For the text-containing cell, return its midpoint in (x, y) coordinate format. 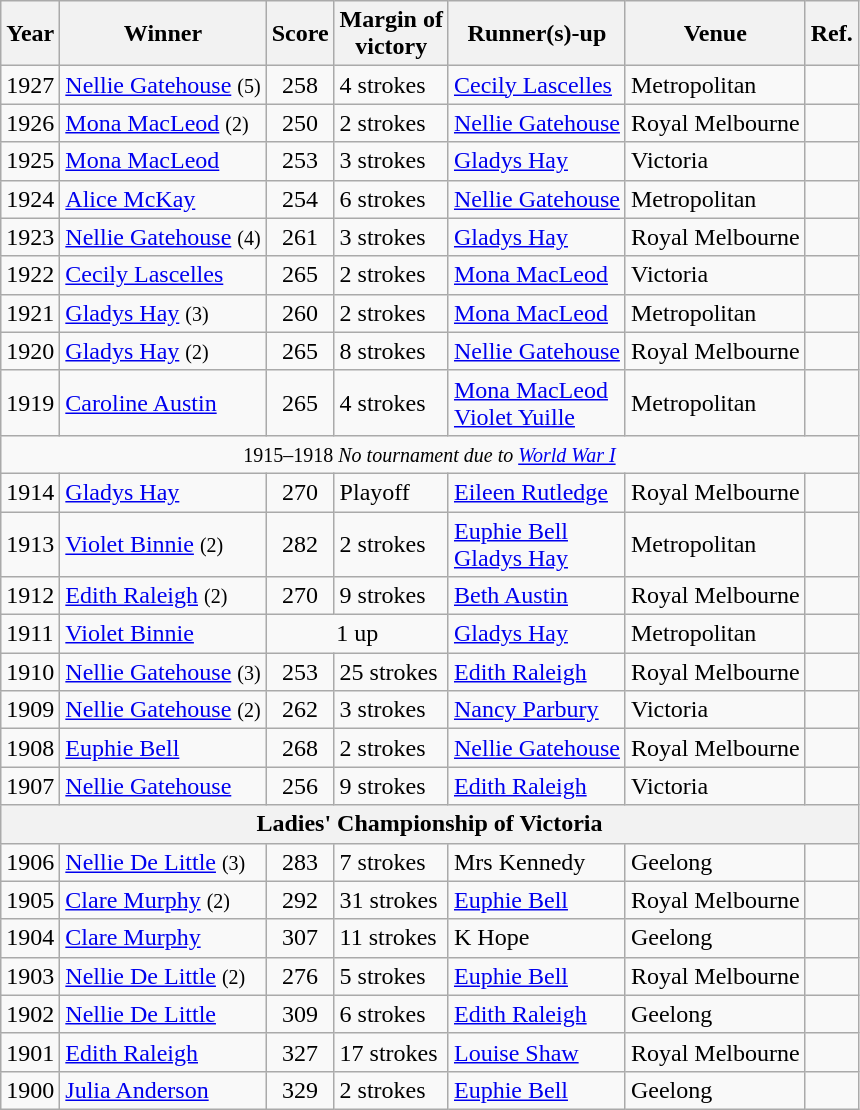
Louise Shaw (536, 1052)
11 strokes (391, 938)
292 (300, 900)
1912 (30, 596)
1914 (30, 492)
1908 (30, 748)
254 (300, 199)
7 strokes (391, 862)
1905 (30, 900)
Euphie BellGladys Hay (536, 544)
Mrs Kennedy (536, 862)
Caroline Austin (163, 402)
1900 (30, 1090)
1920 (30, 351)
1923 (30, 237)
1901 (30, 1052)
Nancy Parbury (536, 710)
258 (300, 85)
Winner (163, 34)
1915–1918 No tournament due to World War I (430, 454)
Nellie Gatehouse (3) (163, 672)
Nellie Gatehouse (2) (163, 710)
Gladys Hay (2) (163, 351)
1925 (30, 161)
1927 (30, 85)
262 (300, 710)
282 (300, 544)
5 strokes (391, 976)
Alice McKay (163, 199)
Mona MacLeodViolet Yuille (536, 402)
307 (300, 938)
Nellie De Little (2) (163, 976)
1922 (30, 275)
1926 (30, 123)
1911 (30, 634)
25 strokes (391, 672)
Ref. (832, 34)
283 (300, 862)
1910 (30, 672)
Nellie De Little (3) (163, 862)
1921 (30, 313)
Nellie Gatehouse (4) (163, 237)
1902 (30, 1014)
Eileen Rutledge (536, 492)
17 strokes (391, 1052)
1906 (30, 862)
Edith Raleigh (2) (163, 596)
Gladys Hay (3) (163, 313)
1919 (30, 402)
Runner(s)-up (536, 34)
8 strokes (391, 351)
1904 (30, 938)
260 (300, 313)
Year (30, 34)
Margin ofvictory (391, 34)
1903 (30, 976)
268 (300, 748)
309 (300, 1014)
Venue (715, 34)
1924 (30, 199)
K Hope (536, 938)
256 (300, 786)
Clare Murphy (163, 938)
Julia Anderson (163, 1090)
Nellie De Little (163, 1014)
Beth Austin (536, 596)
Mona MacLeod (2) (163, 123)
1913 (30, 544)
Violet Binnie (2) (163, 544)
31 strokes (391, 900)
250 (300, 123)
Playoff (391, 492)
1909 (30, 710)
1 up (357, 634)
261 (300, 237)
276 (300, 976)
Nellie Gatehouse (5) (163, 85)
1907 (30, 786)
Ladies' Championship of Victoria (430, 824)
Violet Binnie (163, 634)
327 (300, 1052)
Clare Murphy (2) (163, 900)
Score (300, 34)
329 (300, 1090)
